Provide the [x, y] coordinate of the cell's center where the given text is located.  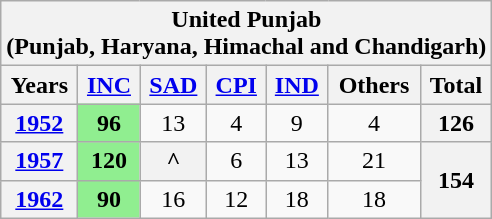
12 [236, 199]
INC [109, 85]
Others [374, 85]
126 [456, 123]
CPI [236, 85]
IND [297, 85]
Total [456, 85]
90 [109, 199]
120 [109, 161]
6 [236, 161]
1952 [40, 123]
21 [374, 161]
1962 [40, 199]
96 [109, 123]
^ [174, 161]
SAD [174, 85]
Years [40, 85]
154 [456, 180]
9 [297, 123]
16 [174, 199]
United Punjab(Punjab, Haryana, Himachal and Chandigarh) [246, 34]
1957 [40, 161]
